Extract the [X, Y] coordinate from the center of the cell holding the provided text.  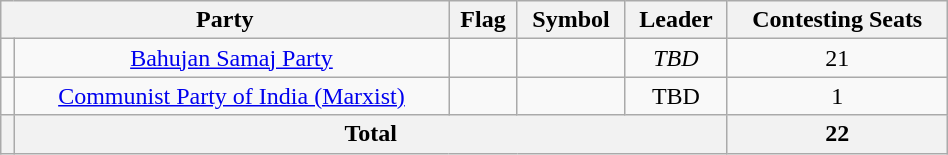
Total [370, 134]
Symbol [570, 20]
Communist Party of India (Marxist) [232, 96]
Contesting Seats [837, 20]
Flag [484, 20]
1 [837, 96]
22 [837, 134]
21 [837, 58]
Leader [676, 20]
Bahujan Samaj Party [232, 58]
Party [225, 20]
